Find where the given text appears and provide that cell's center as [x, y] coordinate. 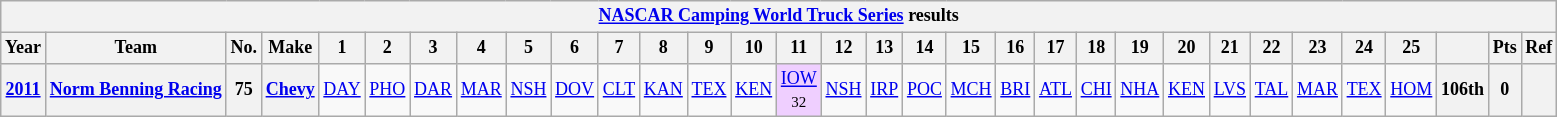
POC [925, 90]
15 [971, 48]
No. [244, 48]
ATL [1056, 90]
NASCAR Camping World Truck Series results [779, 16]
Year [24, 48]
Chevy [290, 90]
2011 [24, 90]
Team [136, 48]
KAN [663, 90]
4 [481, 48]
0 [1504, 90]
Pts [1504, 48]
14 [925, 48]
106th [1463, 90]
Ref [1539, 48]
13 [884, 48]
CHI [1096, 90]
21 [1230, 48]
16 [1016, 48]
DOV [575, 90]
Norm Benning Racing [136, 90]
1 [342, 48]
5 [528, 48]
25 [1412, 48]
LVS [1230, 90]
PHO [388, 90]
HOM [1412, 90]
Make [290, 48]
18 [1096, 48]
TAL [1271, 90]
DAY [342, 90]
BRI [1016, 90]
75 [244, 90]
19 [1140, 48]
2 [388, 48]
9 [709, 48]
IRP [884, 90]
12 [844, 48]
3 [434, 48]
11 [798, 48]
MCH [971, 90]
24 [1364, 48]
6 [575, 48]
8 [663, 48]
NHA [1140, 90]
23 [1318, 48]
10 [754, 48]
7 [618, 48]
22 [1271, 48]
DAR [434, 90]
CLT [618, 90]
20 [1187, 48]
IOW 32 [798, 90]
17 [1056, 48]
